Identify which cell holds the provided text, then report its [X, Y] central coordinate. 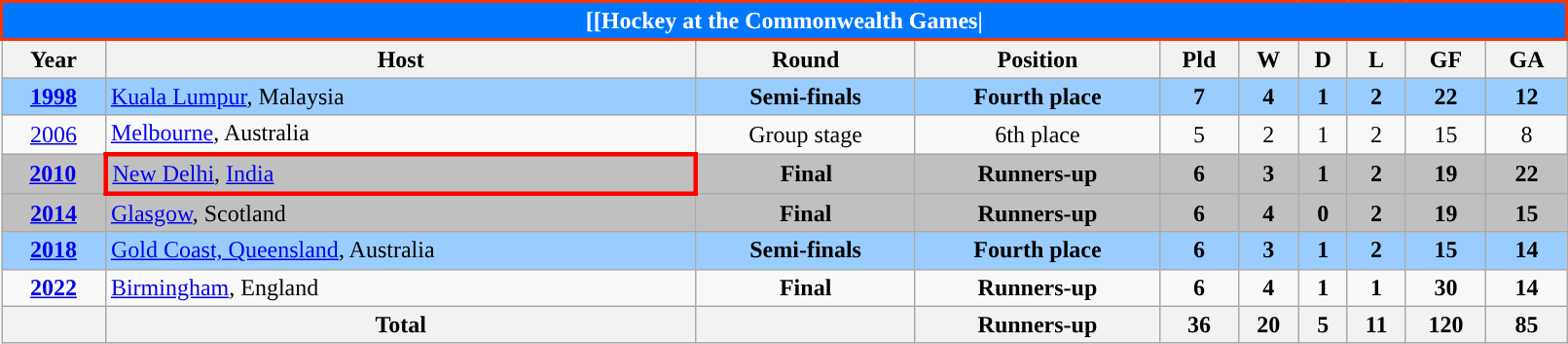
2018 [55, 250]
Melbourne, Australia [401, 134]
11 [1376, 325]
Glasgow, Scotland [401, 213]
W [1268, 58]
Position [1038, 58]
[[Hockey at the Commonwealth Games| [784, 21]
12 [1526, 96]
8 [1526, 134]
Group stage [806, 134]
D [1323, 58]
GF [1446, 58]
0 [1323, 213]
85 [1526, 325]
36 [1199, 325]
Pld [1199, 58]
Kuala Lumpur, Malaysia [401, 96]
Birmingham, England [401, 287]
Round [806, 58]
7 [1199, 96]
L [1376, 58]
2022 [55, 287]
New Delhi, India [401, 173]
20 [1268, 325]
6th place [1038, 134]
120 [1446, 325]
Host [401, 58]
1998 [55, 96]
30 [1446, 287]
GA [1526, 58]
2010 [55, 173]
Total [401, 325]
Gold Coast, Queensland, Australia [401, 250]
Year [55, 58]
2006 [55, 134]
2014 [55, 213]
